Determine the (x, y) coordinate at the center of the cell enclosing the given text.  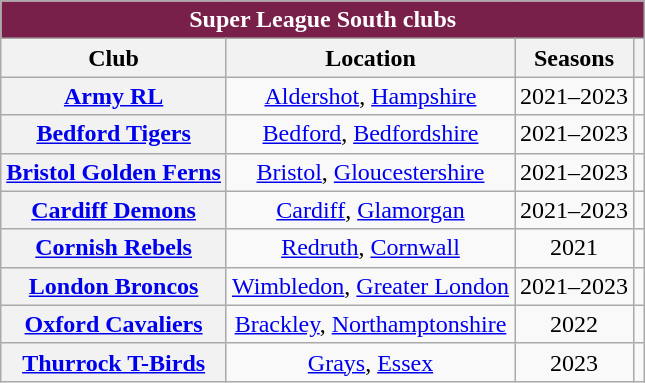
Bedford, Bedfordshire (370, 134)
Redruth, Cornwall (370, 248)
Wimbledon, Greater London (370, 286)
Army RL (114, 96)
Bristol Golden Ferns (114, 172)
London Broncos (114, 286)
2023 (574, 362)
Super League South clubs (323, 20)
Oxford Cavaliers (114, 324)
Cardiff, Glamorgan (370, 210)
2021 (574, 248)
Club (114, 58)
2022 (574, 324)
Cardiff Demons (114, 210)
Location (370, 58)
Bristol, Gloucestershire (370, 172)
Grays, Essex (370, 362)
Cornish Rebels (114, 248)
Thurrock T-Birds (114, 362)
Bedford Tigers (114, 134)
Aldershot, Hampshire (370, 96)
Seasons (574, 58)
Brackley, Northamptonshire (370, 324)
